Search for the cell housing the specified text and yield its (x, y) center coordinate. 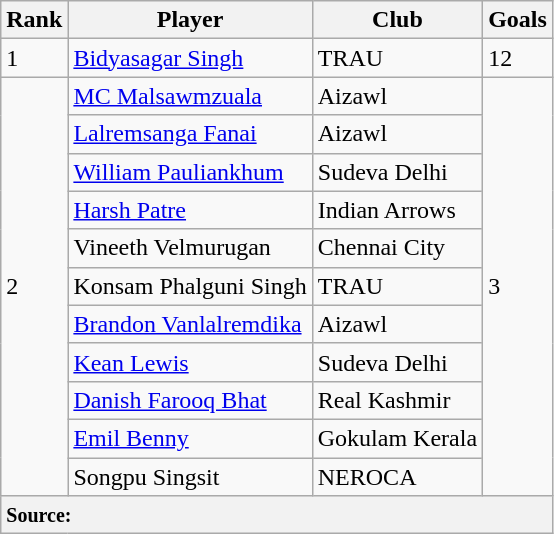
Emil Benny (190, 438)
Club (397, 20)
Kean Lewis (190, 362)
Brandon Vanlalremdika (190, 324)
Lalremsanga Fanai (190, 134)
Songpu Singsit (190, 477)
Danish Farooq Bhat (190, 400)
1 (34, 58)
Gokulam Kerala (397, 438)
Rank (34, 20)
Real Kashmir (397, 400)
Bidyasagar Singh (190, 58)
Vineeth Velmurugan (190, 248)
Chennai City (397, 248)
12 (518, 58)
Indian Arrows (397, 210)
William Pauliankhum (190, 172)
Source: (277, 515)
NEROCA (397, 477)
Konsam Phalguni Singh (190, 286)
3 (518, 286)
2 (34, 286)
Harsh Patre (190, 210)
MC Malsawmzuala (190, 96)
Goals (518, 20)
Player (190, 20)
